Pinpoint the cell where the given text exists, returning its (x, y) midpoint coordinate. 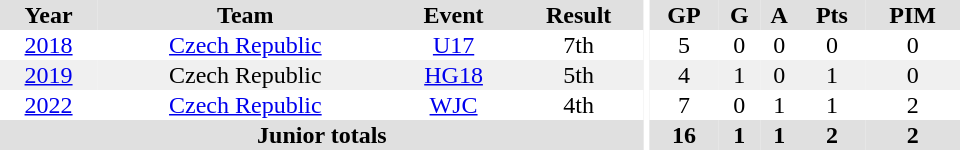
7th (579, 45)
Year (48, 15)
7 (684, 105)
2018 (48, 45)
U17 (454, 45)
4th (579, 105)
G (740, 15)
5 (684, 45)
5th (579, 75)
16 (684, 135)
4 (684, 75)
2019 (48, 75)
Pts (832, 15)
2022 (48, 105)
Event (454, 15)
A (780, 15)
Junior totals (322, 135)
GP (684, 15)
PIM (912, 15)
HG18 (454, 75)
Result (579, 15)
WJC (454, 105)
Team (245, 15)
